Search for the cell housing the specified text and yield its [x, y] center coordinate. 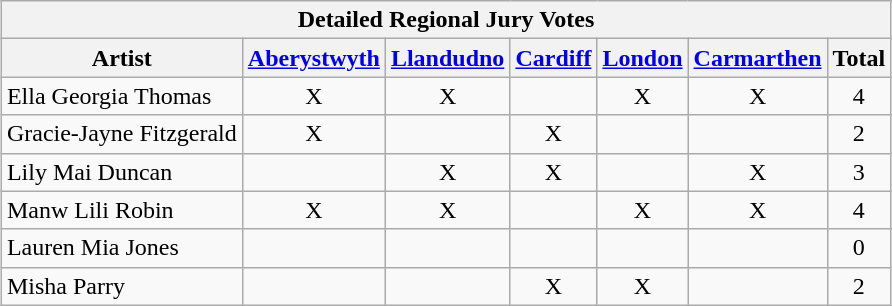
Detailed Regional Jury Votes [446, 20]
Ella Georgia Thomas [122, 96]
Llandudno [447, 58]
Artist [122, 58]
Cardiff [554, 58]
Aberystwyth [314, 58]
London [642, 58]
Carmarthen [758, 58]
3 [859, 172]
Manw Lili Robin [122, 210]
Lauren Mia Jones [122, 248]
Lily Mai Duncan [122, 172]
Misha Parry [122, 286]
0 [859, 248]
Total [859, 58]
Gracie-Jayne Fitzgerald [122, 134]
